Extract the (x, y) coordinate from the center of the cell holding the provided text.  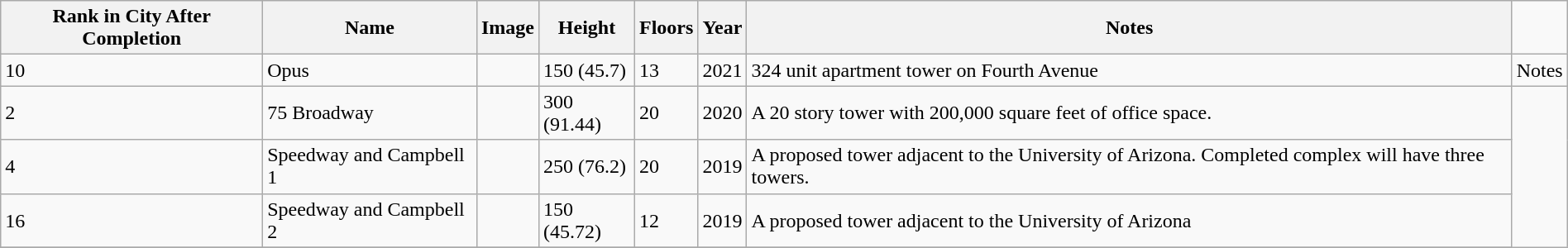
4 (132, 167)
Floors (667, 28)
75 Broadway (370, 112)
250 (76.2) (586, 167)
150 (45.7) (586, 70)
Name (370, 28)
300 (91.44) (586, 112)
A proposed tower adjacent to the University of Arizona (1130, 220)
2021 (723, 70)
12 (667, 220)
Year (723, 28)
150 (45.72) (586, 220)
Speedway and Campbell 1 (370, 167)
A 20 story tower with 200,000 square feet of office space. (1130, 112)
Opus (370, 70)
10 (132, 70)
Height (586, 28)
Rank in City After Completion (132, 28)
324 unit apartment tower on Fourth Avenue (1130, 70)
13 (667, 70)
A proposed tower adjacent to the University of Arizona. Completed complex will have three towers. (1130, 167)
2 (132, 112)
2020 (723, 112)
16 (132, 220)
Speedway and Campbell 2 (370, 220)
Image (508, 28)
